Pinpoint the cell where the given text exists, returning its [X, Y] midpoint coordinate. 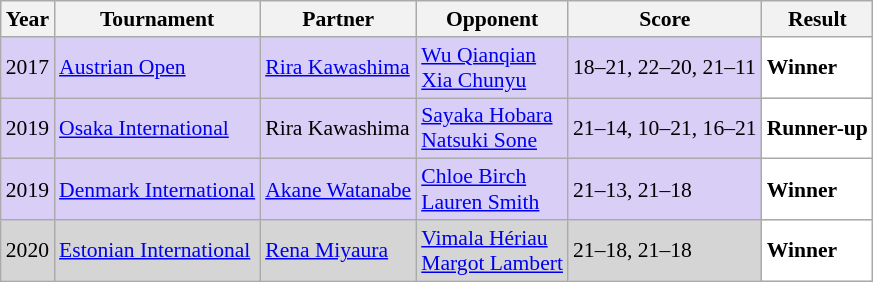
21–13, 21–18 [665, 190]
Opponent [492, 19]
Result [818, 19]
Score [665, 19]
Osaka International [157, 128]
Vimala Hériau Margot Lambert [492, 250]
Estonian International [157, 250]
Denmark International [157, 190]
Partner [338, 19]
2020 [28, 250]
Akane Watanabe [338, 190]
Chloe Birch Lauren Smith [492, 190]
Year [28, 19]
Austrian Open [157, 68]
Runner-up [818, 128]
21–18, 21–18 [665, 250]
Tournament [157, 19]
Sayaka Hobara Natsuki Sone [492, 128]
21–14, 10–21, 16–21 [665, 128]
Rena Miyaura [338, 250]
2017 [28, 68]
Wu Qianqian Xia Chunyu [492, 68]
18–21, 22–20, 21–11 [665, 68]
